Pinpoint the cell where the given text exists, returning its [x, y] midpoint coordinate. 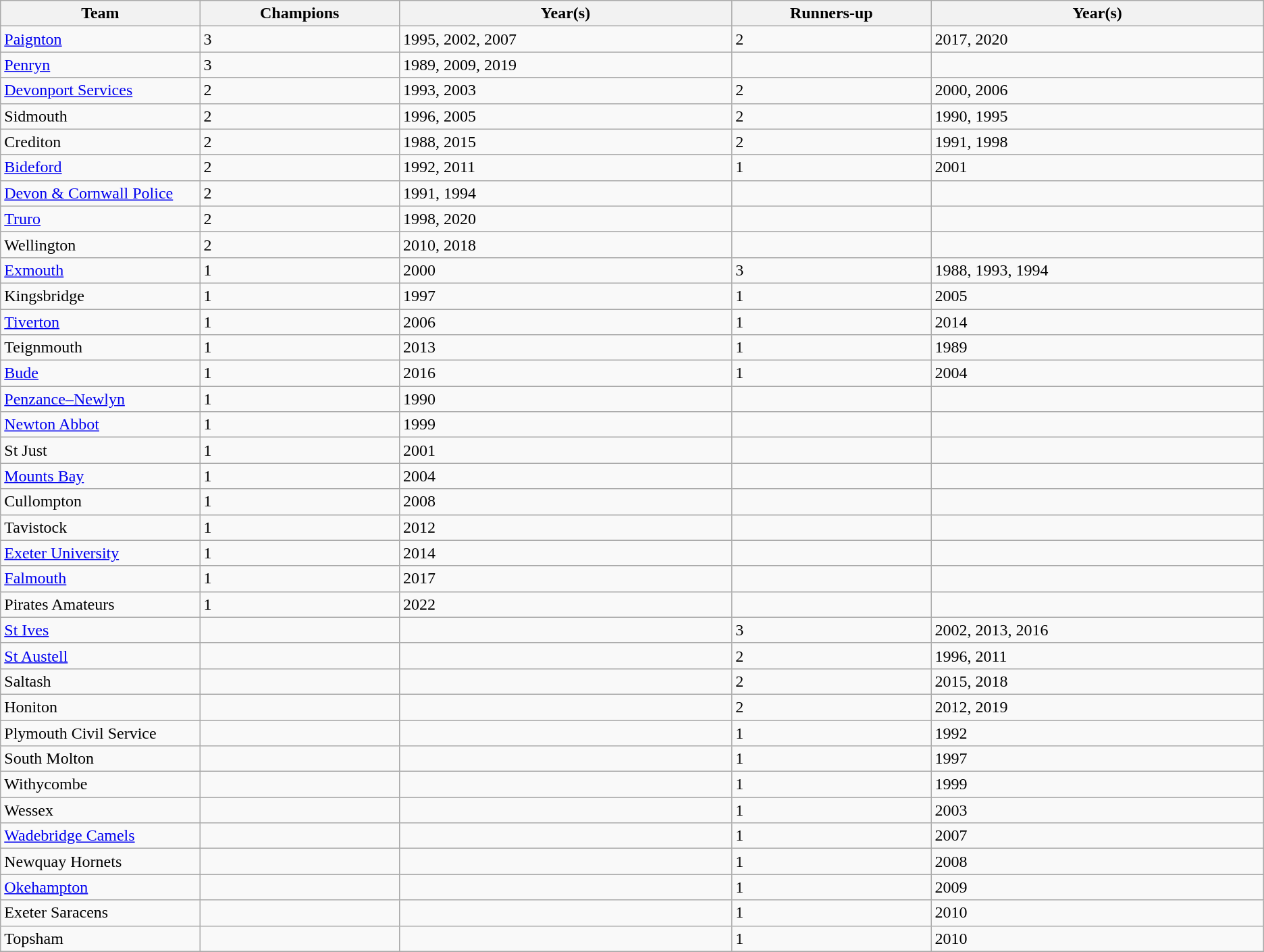
Exeter University [100, 553]
St Ives [100, 630]
Team [100, 14]
2010, 2018 [565, 244]
1995, 2002, 2007 [565, 39]
2006 [565, 322]
2002, 2013, 2016 [1097, 630]
2013 [565, 348]
Newton Abbot [100, 425]
2017, 2020 [1097, 39]
Penzance–Newlyn [100, 399]
St Austell [100, 656]
Penryn [100, 65]
Honiton [100, 707]
Okehampton [100, 887]
1996, 2011 [1097, 656]
Mounts Bay [100, 476]
Tavistock [100, 527]
1988, 2015 [565, 142]
Topsham [100, 938]
Truro [100, 219]
Kingsbridge [100, 296]
2000, 2006 [1097, 90]
2005 [1097, 296]
1992, 2011 [565, 167]
1992 [1097, 733]
Paignton [100, 39]
2016 [565, 373]
1989 [1097, 348]
Sidmouth [100, 116]
Devon & Cornwall Police [100, 193]
2009 [1097, 887]
2012 [565, 527]
2007 [1097, 836]
St Just [100, 450]
2000 [565, 270]
Runners-up [832, 14]
1990, 1995 [1097, 116]
Teignmouth [100, 348]
Exeter Saracens [100, 913]
2012, 2019 [1097, 707]
Falmouth [100, 579]
Pirates Amateurs [100, 604]
1990 [565, 399]
South Molton [100, 759]
Withycombe [100, 785]
Tiverton [100, 322]
1998, 2020 [565, 219]
2015, 2018 [1097, 681]
1991, 1994 [565, 193]
Cullompton [100, 502]
2017 [565, 579]
Bideford [100, 167]
1991, 1998 [1097, 142]
Saltash [100, 681]
2003 [1097, 810]
Wessex [100, 810]
Wellington [100, 244]
Exmouth [100, 270]
2022 [565, 604]
Wadebridge Camels [100, 836]
1989, 2009, 2019 [565, 65]
1996, 2005 [565, 116]
1993, 2003 [565, 90]
Devonport Services [100, 90]
Champions [300, 14]
1988, 1993, 1994 [1097, 270]
Crediton [100, 142]
Newquay Hornets [100, 862]
Bude [100, 373]
Plymouth Civil Service [100, 733]
